Return [x, y] of the center of cell containing provided text 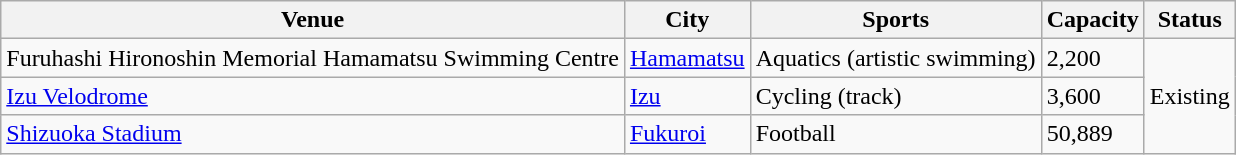
Venue [313, 20]
3,600 [1092, 96]
Capacity [1092, 20]
Sports [896, 20]
Aquatics (artistic swimming) [896, 58]
Izu Velodrome [313, 96]
50,889 [1092, 134]
Status [1190, 20]
Fukuroi [687, 134]
Football [896, 134]
Hamamatsu [687, 58]
City [687, 20]
2,200 [1092, 58]
Cycling (track) [896, 96]
Existing [1190, 96]
Izu [687, 96]
Shizuoka Stadium [313, 134]
Furuhashi Hironoshin Memorial Hamamatsu Swimming Centre [313, 58]
